For the text-containing cell, return its midpoint in [X, Y] coordinate format. 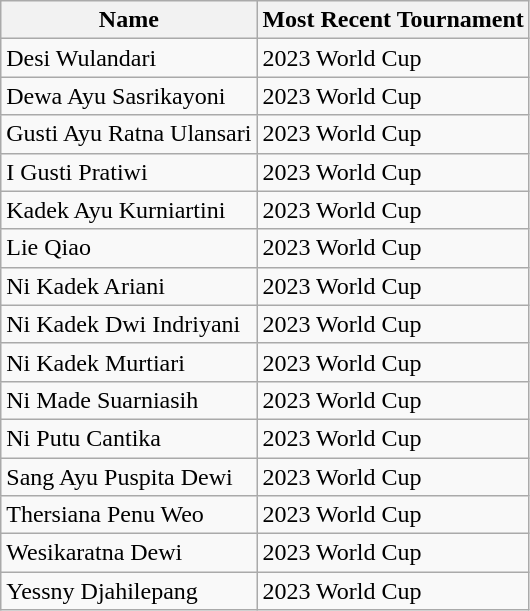
Kadek Ayu Kurniartini [129, 210]
Sang Ayu Puspita Dewi [129, 477]
Desi Wulandari [129, 58]
Most Recent Tournament [393, 20]
Yessny Djahilepang [129, 591]
Gusti Ayu Ratna Ulansari [129, 134]
Lie Qiao [129, 248]
Ni Kadek Murtiari [129, 362]
Ni Kadek Ariani [129, 286]
Wesikaratna Dewi [129, 553]
Thersiana Penu Weo [129, 515]
Ni Made Suarniasih [129, 400]
I Gusti Pratiwi [129, 172]
Ni Putu Cantika [129, 438]
Name [129, 20]
Dewa Ayu Sasrikayoni [129, 96]
Ni Kadek Dwi Indriyani [129, 324]
